Output the [x, y] coordinate of the center of the cell containing the given text.  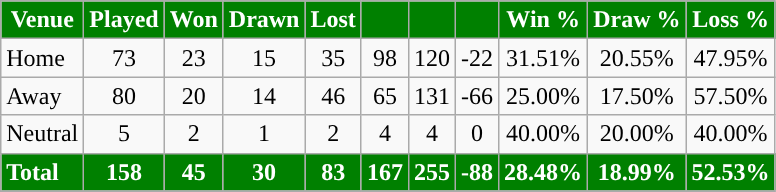
25.00% [544, 96]
28.48% [544, 172]
-88 [478, 172]
57.50% [730, 96]
Away [42, 96]
255 [432, 172]
Lost [333, 20]
Loss % [730, 20]
0 [478, 134]
15 [264, 58]
73 [124, 58]
Home [42, 58]
167 [384, 172]
14 [264, 96]
17.50% [637, 96]
83 [333, 172]
Venue [42, 20]
65 [384, 96]
Neutral [42, 134]
-22 [478, 58]
20.00% [637, 134]
45 [194, 172]
47.95% [730, 58]
120 [432, 58]
Total [42, 172]
20 [194, 96]
23 [194, 58]
Drawn [264, 20]
35 [333, 58]
Played [124, 20]
98 [384, 58]
Won [194, 20]
31.51% [544, 58]
18.99% [637, 172]
52.53% [730, 172]
46 [333, 96]
Draw % [637, 20]
-66 [478, 96]
80 [124, 96]
20.55% [637, 58]
1 [264, 134]
131 [432, 96]
158 [124, 172]
5 [124, 134]
Win % [544, 20]
30 [264, 172]
